Capture the cell that displays the provided text and extract its [X, Y] central coordinate. 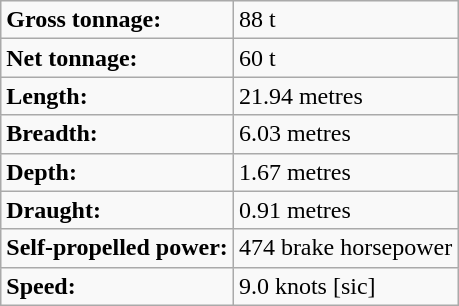
Breadth: [118, 134]
Gross tonnage: [118, 20]
60 t [345, 58]
Speed: [118, 286]
88 t [345, 20]
9.0 knots [sic] [345, 286]
Length: [118, 96]
Depth: [118, 172]
0.91 metres [345, 210]
474 brake horsepower [345, 248]
Self-propelled power: [118, 248]
1.67 metres [345, 172]
Net tonnage: [118, 58]
6.03 metres [345, 134]
21.94 metres [345, 96]
Draught: [118, 210]
